Identify which cell holds the provided text, then report its (x, y) central coordinate. 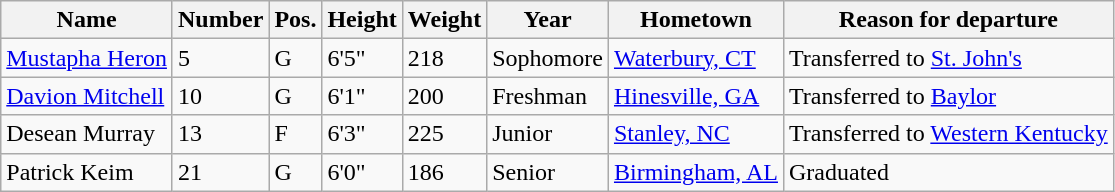
Pos. (296, 20)
Junior (548, 134)
Number (220, 20)
Desean Murray (87, 134)
13 (220, 134)
200 (444, 96)
186 (444, 172)
6'5" (362, 58)
225 (444, 134)
6'0" (362, 172)
6'1" (362, 96)
Waterbury, CT (696, 58)
Reason for departure (948, 20)
Freshman (548, 96)
Sophomore (548, 58)
Davion Mitchell (87, 96)
Transferred to Baylor (948, 96)
F (296, 134)
Patrick Keim (87, 172)
Transferred to Western Kentucky (948, 134)
Graduated (948, 172)
Hometown (696, 20)
Height (362, 20)
Transferred to St. John's (948, 58)
Year (548, 20)
Birmingham, AL (696, 172)
Mustapha Heron (87, 58)
10 (220, 96)
Stanley, NC (696, 134)
218 (444, 58)
Senior (548, 172)
Hinesville, GA (696, 96)
21 (220, 172)
Weight (444, 20)
5 (220, 58)
6'3" (362, 134)
Name (87, 20)
